Pinpoint the cell where the given text exists, returning its [x, y] midpoint coordinate. 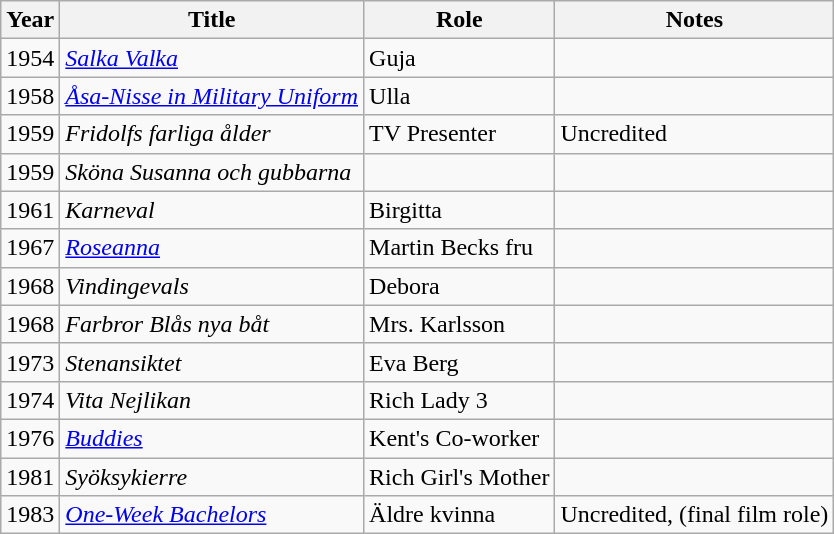
Uncredited, (final film role) [694, 515]
1958 [30, 96]
Role [460, 20]
1961 [30, 210]
Rich Girl's Mother [460, 477]
Sköna Susanna och gubbarna [212, 172]
Eva Berg [460, 362]
1983 [30, 515]
Stenansiktet [212, 362]
Farbror Blås nya båt [212, 324]
TV Presenter [460, 134]
Vita Nejlikan [212, 400]
Mrs. Karlsson [460, 324]
Ulla [460, 96]
Salka Valka [212, 58]
1954 [30, 58]
1973 [30, 362]
Åsa-Nisse in Military Uniform [212, 96]
Rich Lady 3 [460, 400]
Title [212, 20]
Year [30, 20]
Syöksykierre [212, 477]
Karneval [212, 210]
Fridolfs farliga ålder [212, 134]
Uncredited [694, 134]
1976 [30, 438]
Vindingevals [212, 286]
1974 [30, 400]
Buddies [212, 438]
Roseanna [212, 248]
Debora [460, 286]
Kent's Co-worker [460, 438]
Guja [460, 58]
Martin Becks fru [460, 248]
1967 [30, 248]
1981 [30, 477]
Birgitta [460, 210]
Äldre kvinna [460, 515]
One-Week Bachelors [212, 515]
Notes [694, 20]
